Extract the [x, y] coordinate from the center of the cell holding the provided text.  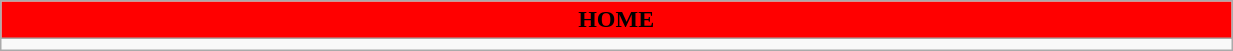
HOME [616, 20]
